Search for the cell housing the specified text and yield its (X, Y) center coordinate. 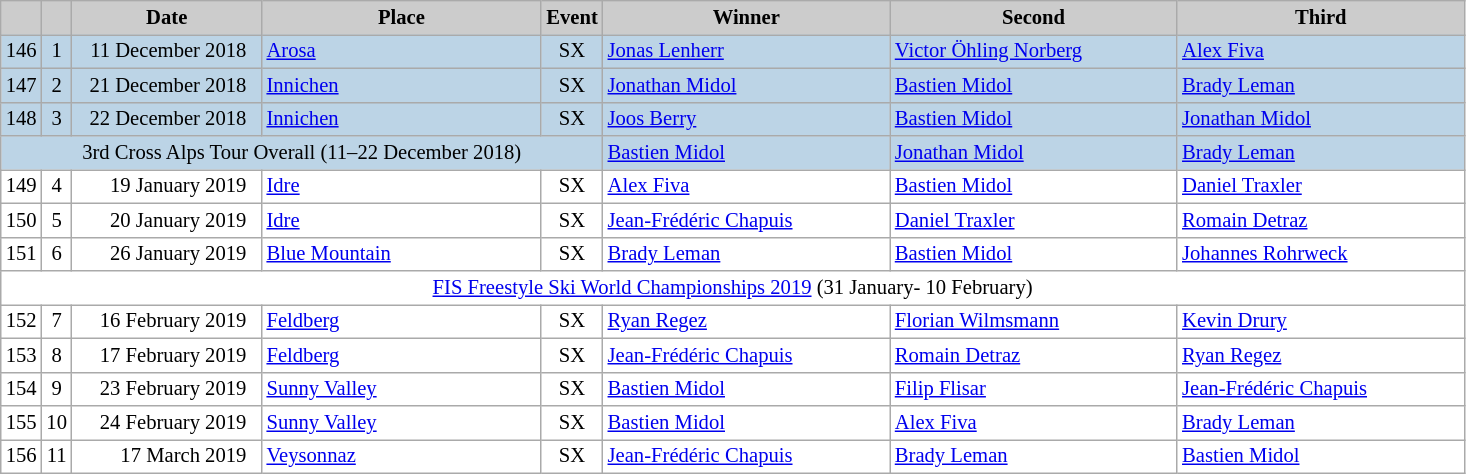
9 (56, 389)
3rd Cross Alps Tour Overall (11–22 December 2018) (302, 153)
8 (56, 355)
FIS Freestyle Ski World Championships 2019 (31 January- 10 February) (733, 287)
147 (22, 85)
6 (56, 254)
Johannes Rohrweck (1320, 254)
Veysonnaz (402, 456)
Winner (746, 17)
Kevin Drury (1320, 321)
20 January 2019 (167, 220)
Third (1320, 17)
26 January 2019 (167, 254)
3 (56, 119)
Florian Wilmsmann (1034, 321)
17 February 2019 (167, 355)
Victor Öhling Norberg (1034, 51)
2 (56, 85)
154 (22, 389)
23 February 2019 (167, 389)
5 (56, 220)
10 (56, 423)
151 (22, 254)
24 February 2019 (167, 423)
Jonas Lenherr (746, 51)
146 (22, 51)
Event (572, 17)
149 (22, 186)
17 March 2019 (167, 456)
4 (56, 186)
153 (22, 355)
150 (22, 220)
7 (56, 321)
19 January 2019 (167, 186)
Second (1034, 17)
Date (167, 17)
156 (22, 456)
Blue Mountain (402, 254)
22 December 2018 (167, 119)
11 (56, 456)
Filip Flisar (1034, 389)
16 February 2019 (167, 321)
148 (22, 119)
155 (22, 423)
152 (22, 321)
21 December 2018 (167, 85)
Arosa (402, 51)
Joos Berry (746, 119)
1 (56, 51)
Place (402, 17)
11 December 2018 (167, 51)
